Extract the (x, y) coordinate from the center of the cell holding the provided text.  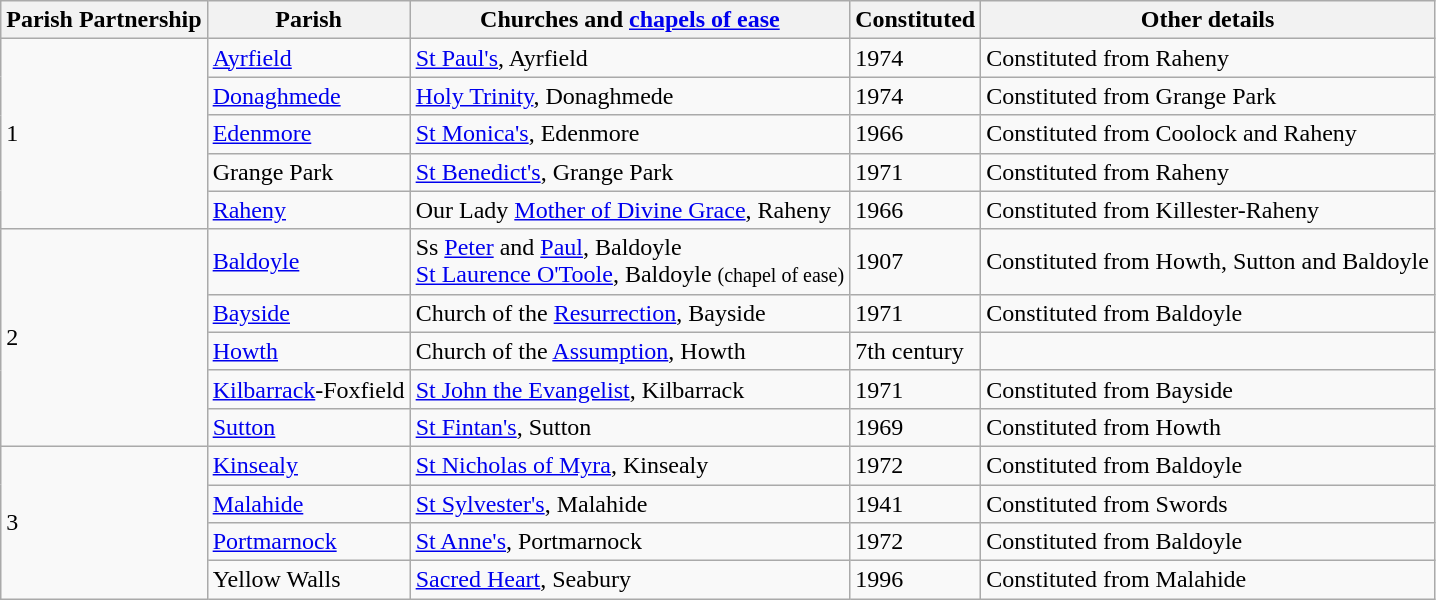
Malahide (308, 503)
St Paul's, Ayrfield (630, 58)
Church of the Resurrection, Bayside (630, 313)
Sutton (308, 427)
Constituted from Bayside (1208, 389)
Constituted from Killester-Raheny (1208, 210)
Constituted from Grange Park (1208, 96)
Donaghmede (308, 96)
Parish (308, 20)
Sacred Heart, Seabury (630, 580)
Parish Partnership (104, 20)
Churches and chapels of ease (630, 20)
Ayrfield (308, 58)
Ss Peter and Paul, BaldoyleSt Laurence O'Toole, Baldoyle (chapel of ease) (630, 262)
Edenmore (308, 134)
1 (104, 134)
St John the Evangelist, Kilbarrack (630, 389)
7th century (916, 351)
St Sylvester's, Malahide (630, 503)
St Anne's, Portmarnock (630, 542)
Constituted from Howth, Sutton and Baldoyle (1208, 262)
Constituted (916, 20)
Grange Park (308, 172)
Constituted from Swords (1208, 503)
Constituted from Coolock and Raheny (1208, 134)
Church of the Assumption, Howth (630, 351)
Raheny (308, 210)
Portmarnock (308, 542)
Kinsealy (308, 465)
1969 (916, 427)
Howth (308, 351)
3 (104, 522)
2 (104, 338)
Constituted from Howth (1208, 427)
Bayside (308, 313)
Other details (1208, 20)
St Nicholas of Myra, Kinsealy (630, 465)
St Benedict's, Grange Park (630, 172)
1941 (916, 503)
Holy Trinity, Donaghmede (630, 96)
1996 (916, 580)
Constituted from Malahide (1208, 580)
Baldoyle (308, 262)
St Fintan's, Sutton (630, 427)
Our Lady Mother of Divine Grace, Raheny (630, 210)
Yellow Walls (308, 580)
1907 (916, 262)
Kilbarrack-Foxfield (308, 389)
St Monica's, Edenmore (630, 134)
